Pinpoint the cell where the given text exists, returning its [X, Y] midpoint coordinate. 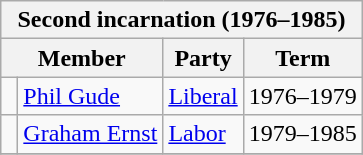
Member [82, 58]
1979–1985 [302, 134]
Second incarnation (1976–1985) [182, 20]
Liberal [203, 96]
Phil Gude [90, 96]
Party [203, 58]
Labor [203, 134]
Term [302, 58]
Graham Ernst [90, 134]
1976–1979 [302, 96]
